For the text-containing cell, return its midpoint in [x, y] coordinate format. 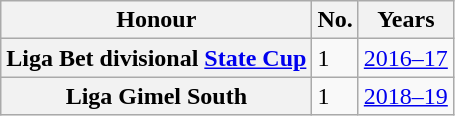
2016–17 [406, 58]
Liga Bet divisional State Cup [156, 58]
No. [335, 20]
Liga Gimel South [156, 96]
Honour [156, 20]
2018–19 [406, 96]
Years [406, 20]
